Return the [X, Y] coordinate for the center point of the cell that contains the specified text.  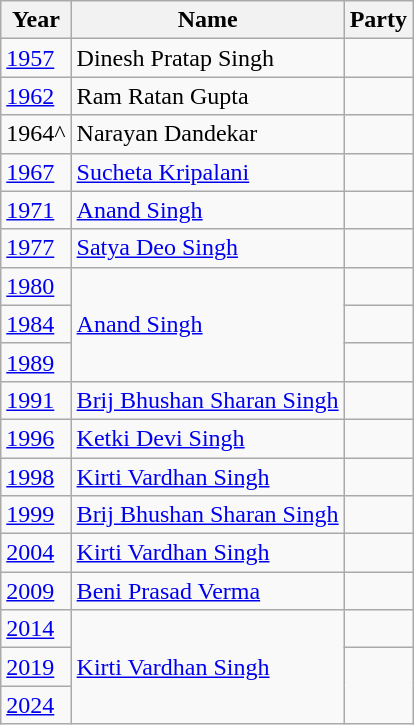
Dinesh Pratap Singh [208, 58]
1998 [36, 477]
1999 [36, 515]
1977 [36, 248]
1996 [36, 438]
Satya Deo Singh [208, 248]
2004 [36, 553]
Narayan Dandekar [208, 134]
Ketki Devi Singh [208, 438]
Sucheta Kripalani [208, 172]
2014 [36, 629]
1991 [36, 400]
1971 [36, 210]
2019 [36, 667]
2009 [36, 591]
Beni Prasad Verma [208, 591]
Year [36, 20]
Ram Ratan Gupta [208, 96]
1967 [36, 172]
1964^ [36, 134]
1989 [36, 362]
Name [208, 20]
1957 [36, 58]
Party [378, 20]
1984 [36, 324]
1962 [36, 96]
1980 [36, 286]
2024 [36, 705]
